Extract the [X, Y] coordinate from the center of the cell holding the provided text.  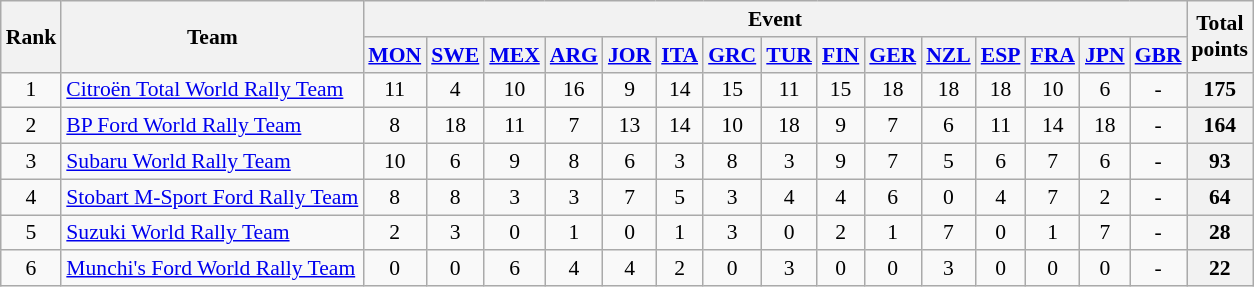
FRA [1052, 55]
28 [1220, 233]
FIN [840, 55]
Suzuki World Rally Team [212, 233]
Subaru World Rally Team [212, 162]
Event [774, 19]
64 [1220, 197]
16 [574, 90]
MON [394, 55]
GER [892, 55]
93 [1220, 162]
Rank [32, 36]
GBR [1158, 55]
Munchi's Ford World Rally Team [212, 269]
NZL [948, 55]
JOR [630, 55]
SWE [455, 55]
ESP [1001, 55]
BP Ford World Rally Team [212, 126]
22 [1220, 269]
13 [630, 126]
Team [212, 36]
Citroën Total World Rally Team [212, 90]
Stobart M-Sport Ford Rally Team [212, 197]
JPN [1105, 55]
ITA [680, 55]
TUR [789, 55]
175 [1220, 90]
164 [1220, 126]
Totalpoints [1220, 36]
ARG [574, 55]
MEX [514, 55]
GRC [732, 55]
